Scan for the cell matching the given text and deliver its (x, y) coordinate at center. 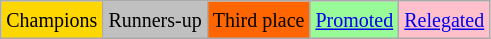
Champions (52, 20)
Relegated (444, 20)
Runners-up (155, 20)
Promoted (354, 20)
Third place (258, 20)
